Search for the cell housing the specified text and yield its [X, Y] center coordinate. 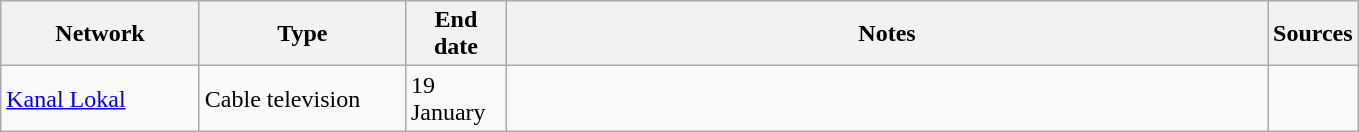
End date [456, 34]
Sources [1314, 34]
Notes [886, 34]
Kanal Lokal [100, 98]
Network [100, 34]
Type [302, 34]
Cable television [302, 98]
19 January [456, 98]
